Return (X, Y) of the center of cell containing provided text 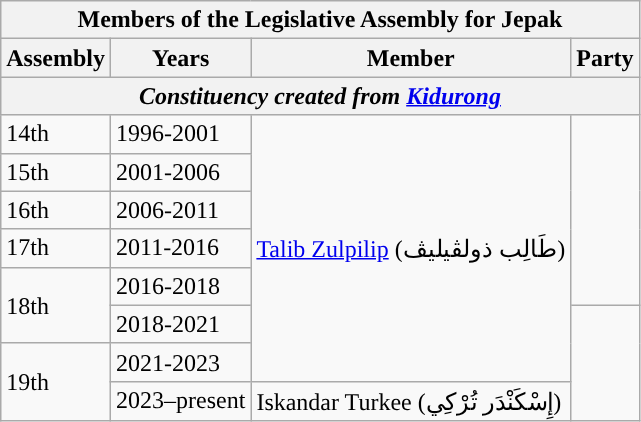
Party (605, 58)
2016-2018 (180, 286)
Years (180, 58)
14th (56, 134)
Constituency created from Kidurong (320, 96)
1996-2001 (180, 134)
16th (56, 210)
2023–present (180, 401)
2018-2021 (180, 324)
2021-2023 (180, 362)
2006-2011 (180, 210)
2001-2006 (180, 172)
Assembly (56, 58)
Members of the Legislative Assembly for Jepak (320, 20)
15th (56, 172)
Talib Zulpilip (طَالِب ذولڤيليڤ) (411, 248)
Member (411, 58)
Iskandar Turkee (إِسْكَنْدَر تُرْكِي) (411, 401)
18th (56, 305)
2011-2016 (180, 248)
17th (56, 248)
19th (56, 382)
